Locate the cell with the specified text and output its (X, Y) center coordinate. 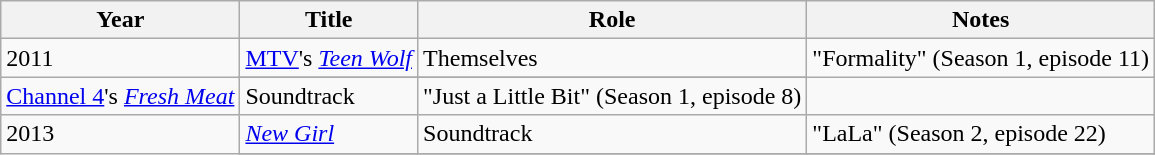
Themselves (612, 58)
"LaLa" (Season 2, episode 22) (981, 134)
Year (120, 20)
Role (612, 20)
Channel 4's Fresh Meat (120, 96)
New Girl (329, 134)
Title (329, 20)
"Formality" (Season 1, episode 11) (981, 58)
MTV's Teen Wolf (329, 58)
Notes (981, 20)
2011 (120, 58)
"Just a Little Bit" (Season 1, episode 8) (612, 96)
2013 (120, 134)
